For the text-containing cell, return its midpoint in (x, y) coordinate format. 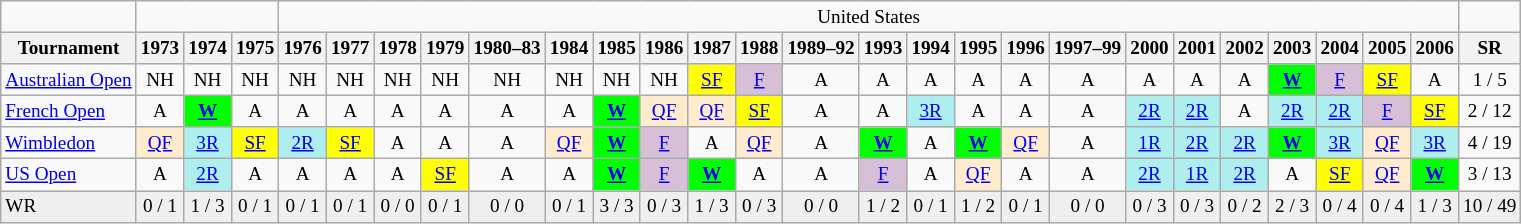
3 / 13 (1489, 175)
WR (68, 206)
French Open (68, 111)
2004 (1340, 48)
2 / 12 (1489, 111)
1986 (664, 48)
1978 (398, 48)
1985 (617, 48)
1997–99 (1087, 48)
1976 (303, 48)
United States (869, 17)
0 / 2 (1245, 206)
1974 (208, 48)
US Open (68, 175)
4 / 19 (1489, 143)
3 / 3 (617, 206)
1984 (569, 48)
Wimbledon (68, 143)
Australian Open (68, 80)
SR (1489, 48)
1994 (931, 48)
1975 (255, 48)
1 / 5 (1489, 80)
1979 (445, 48)
1980–83 (507, 48)
2000 (1150, 48)
2006 (1435, 48)
1973 (160, 48)
1977 (350, 48)
1993 (883, 48)
2003 (1292, 48)
2005 (1387, 48)
10 / 49 (1489, 206)
Tournament (68, 48)
2 / 3 (1292, 206)
2002 (1245, 48)
2001 (1197, 48)
1996 (1026, 48)
1988 (759, 48)
1989–92 (821, 48)
1987 (712, 48)
1995 (978, 48)
